For the text-containing cell, return its midpoint in [x, y] coordinate format. 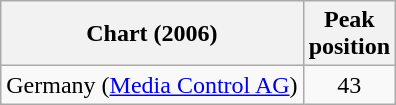
Chart (2006) [152, 34]
Peakposition [349, 34]
43 [349, 85]
Germany (Media Control AG) [152, 85]
